Detect which cell encompasses the target text, then output its [X, Y] center coordinate. 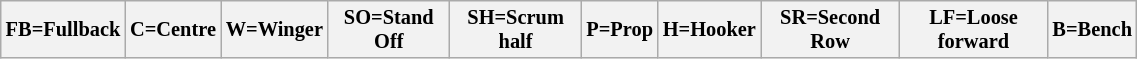
H=Hooker [710, 29]
B=Bench [1092, 29]
SH=Scrum half [516, 29]
FB=Fullback [63, 29]
P=Prop [619, 29]
C=Centre [173, 29]
LF=Loose forward [973, 29]
SR=Second Row [830, 29]
W=Winger [274, 29]
SO=Stand Off [389, 29]
